Search for the cell housing the specified text and yield its (x, y) center coordinate. 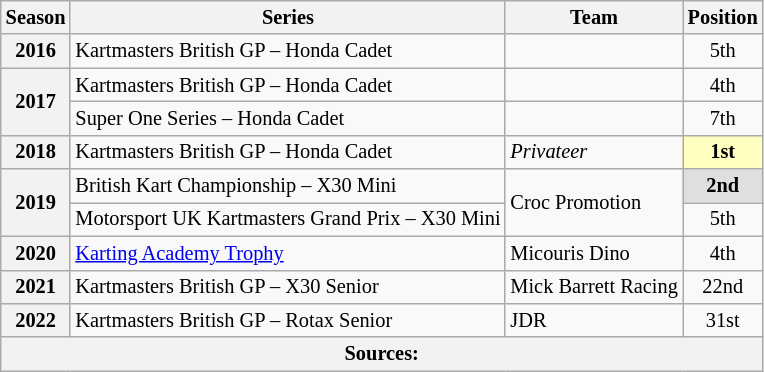
Team (594, 17)
Croc Promotion (594, 202)
Kartmasters British GP – Rotax Senior (288, 320)
Micouris Dino (594, 253)
British Kart Championship – X30 Mini (288, 186)
Motorsport UK Kartmasters Grand Prix – X30 Mini (288, 219)
Kartmasters British GP – X30 Senior (288, 287)
Super One Series – Honda Cadet (288, 118)
2017 (36, 102)
31st (723, 320)
2018 (36, 152)
Position (723, 17)
Season (36, 17)
2016 (36, 51)
2019 (36, 202)
2nd (723, 186)
2021 (36, 287)
Series (288, 17)
Karting Academy Trophy (288, 253)
7th (723, 118)
2020 (36, 253)
Sources: (382, 354)
1st (723, 152)
2022 (36, 320)
22nd (723, 287)
Privateer (594, 152)
JDR (594, 320)
Mick Barrett Racing (594, 287)
